Return [x, y] of the center of cell containing provided text 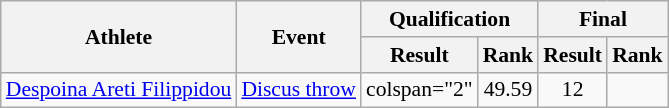
12 [572, 90]
49.59 [508, 90]
Despoina Areti Filippidou [119, 90]
Qualification [450, 19]
colspan="2" [420, 90]
Event [298, 36]
Discus throw [298, 90]
Athlete [119, 36]
Final [602, 19]
